Pinpoint the cell where the given text exists, returning its [x, y] midpoint coordinate. 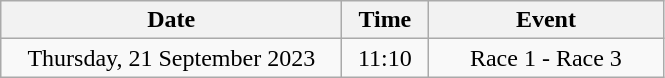
Date [172, 20]
Time [385, 20]
Event [546, 20]
Race 1 - Race 3 [546, 58]
11:10 [385, 58]
Thursday, 21 September 2023 [172, 58]
